Return (X, Y) of the center of cell containing provided text 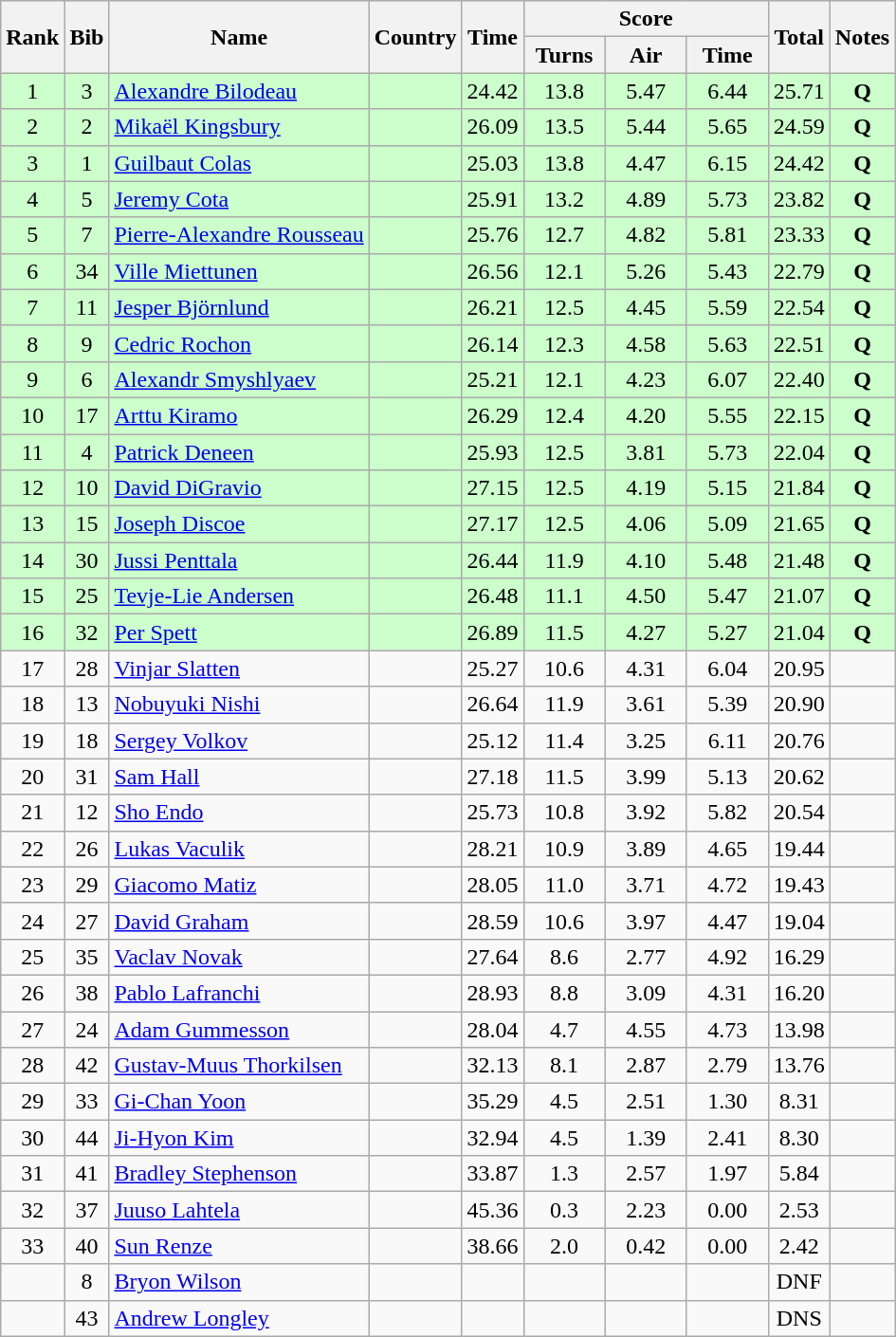
5.55 (727, 415)
35 (87, 957)
26.44 (493, 560)
20.95 (798, 668)
11.1 (564, 596)
43 (87, 1318)
38.66 (493, 1246)
8.6 (564, 957)
25.21 (493, 379)
14 (32, 560)
Alexandr Smyshlyaev (239, 379)
Joseph Discoe (239, 524)
23.33 (798, 235)
45.36 (493, 1210)
4.89 (646, 199)
3.99 (646, 777)
22.04 (798, 452)
Bryon Wilson (239, 1282)
Sho Endo (239, 813)
Tevje-Lie Andersen (239, 596)
5.84 (798, 1174)
Total (798, 37)
10.8 (564, 813)
5.27 (727, 632)
35.29 (493, 1102)
22.54 (798, 307)
26.56 (493, 271)
3.92 (646, 813)
2.23 (646, 1210)
26.48 (493, 596)
26.64 (493, 705)
19.04 (798, 921)
Patrick Deneen (239, 452)
24.59 (798, 127)
2.42 (798, 1246)
4.23 (646, 379)
2.79 (727, 1066)
4.45 (646, 307)
13.2 (564, 199)
Gi-Chan Yoon (239, 1102)
34 (87, 271)
22 (32, 849)
Air (646, 55)
21.04 (798, 632)
DNS (798, 1318)
Nobuyuki Nishi (239, 705)
2.87 (646, 1066)
1.39 (646, 1138)
Jeremy Cota (239, 199)
Turns (564, 55)
20.54 (798, 813)
Sun Renze (239, 1246)
1.97 (727, 1174)
8.30 (798, 1138)
25.71 (798, 91)
8.1 (564, 1066)
4.72 (727, 885)
5.39 (727, 705)
32.94 (493, 1138)
41 (87, 1174)
4.27 (646, 632)
44 (87, 1138)
12.7 (564, 235)
3.71 (646, 885)
2.51 (646, 1102)
22.79 (798, 271)
20.90 (798, 705)
DNF (798, 1282)
David Graham (239, 921)
Rank (32, 37)
16 (32, 632)
Name (239, 37)
19 (32, 741)
Gustav-Muus Thorkilsen (239, 1066)
2.0 (564, 1246)
12.4 (564, 415)
6.11 (727, 741)
42 (87, 1066)
27.17 (493, 524)
4.10 (646, 560)
2.77 (646, 957)
Mikaël Kingsbury (239, 127)
5.09 (727, 524)
22.15 (798, 415)
33.87 (493, 1174)
5.13 (727, 777)
22.51 (798, 343)
4.92 (727, 957)
21.65 (798, 524)
32.13 (493, 1066)
13.98 (798, 1029)
12.3 (564, 343)
5.44 (646, 127)
4.50 (646, 596)
Juuso Lahtela (239, 1210)
6.07 (727, 379)
23.82 (798, 199)
28.05 (493, 885)
Pierre-Alexandre Rousseau (239, 235)
Vinjar Slatten (239, 668)
Giacomo Matiz (239, 885)
27.15 (493, 488)
Adam Gummesson (239, 1029)
21.48 (798, 560)
4.06 (646, 524)
19.44 (798, 849)
19.43 (798, 885)
Jesper Björnlund (239, 307)
Pablo Lafranchi (239, 993)
20.76 (798, 741)
Bib (87, 37)
25.03 (493, 163)
5.65 (727, 127)
27.64 (493, 957)
21.84 (798, 488)
37 (87, 1210)
23 (32, 885)
11.0 (564, 885)
4.55 (646, 1029)
4.82 (646, 235)
25.12 (493, 741)
25.73 (493, 813)
21 (32, 813)
11.4 (564, 741)
13.5 (564, 127)
Sergey Volkov (239, 741)
3.61 (646, 705)
3.25 (646, 741)
21.07 (798, 596)
5.63 (727, 343)
Notes (862, 37)
3.09 (646, 993)
Ville Miettunen (239, 271)
2.41 (727, 1138)
Andrew Longley (239, 1318)
1.3 (564, 1174)
1.30 (727, 1102)
Country (415, 37)
0.42 (646, 1246)
4.20 (646, 415)
6.15 (727, 163)
2.53 (798, 1210)
5.15 (727, 488)
38 (87, 993)
6.44 (727, 91)
Score (646, 19)
28.04 (493, 1029)
4.65 (727, 849)
28.93 (493, 993)
Per Spett (239, 632)
Cedric Rochon (239, 343)
26.09 (493, 127)
3.97 (646, 921)
Lukas Vaculik (239, 849)
25.76 (493, 235)
5.48 (727, 560)
David DiGravio (239, 488)
Alexandre Bilodeau (239, 91)
4.58 (646, 343)
5.43 (727, 271)
13.76 (798, 1066)
5.26 (646, 271)
5.82 (727, 813)
3.81 (646, 452)
16.20 (798, 993)
Arttu Kiramo (239, 415)
4.73 (727, 1029)
25.27 (493, 668)
25.91 (493, 199)
6.04 (727, 668)
27.18 (493, 777)
0.3 (564, 1210)
4.19 (646, 488)
20 (32, 777)
28.59 (493, 921)
Sam Hall (239, 777)
28.21 (493, 849)
2.57 (646, 1174)
40 (87, 1246)
4.7 (564, 1029)
Bradley Stephenson (239, 1174)
22.40 (798, 379)
26.29 (493, 415)
Vaclav Novak (239, 957)
20.62 (798, 777)
25.93 (493, 452)
5.59 (727, 307)
Ji-Hyon Kim (239, 1138)
8.31 (798, 1102)
26.89 (493, 632)
26.14 (493, 343)
8.8 (564, 993)
16.29 (798, 957)
10.9 (564, 849)
5.81 (727, 235)
3.89 (646, 849)
Guilbaut Colas (239, 163)
Jussi Penttala (239, 560)
26.21 (493, 307)
